Return [X, Y] of the center of cell containing provided text 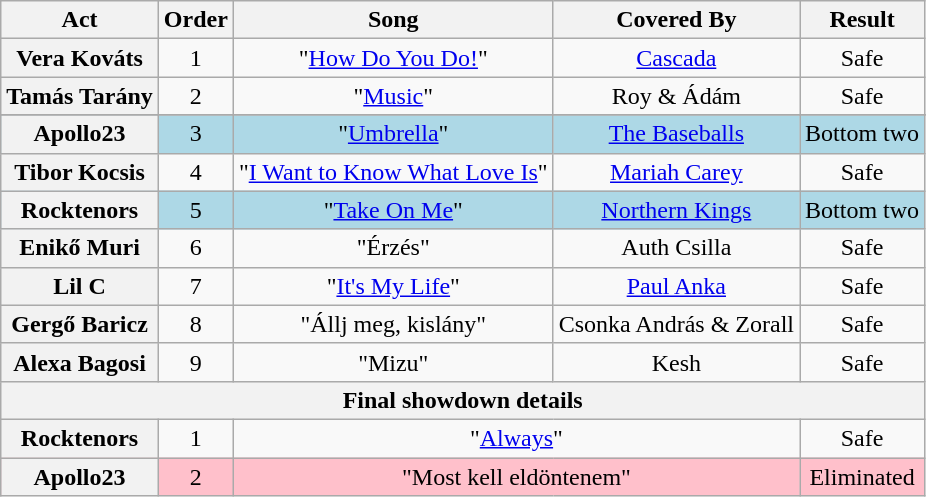
Tamás Tarány [80, 96]
Kesh [676, 362]
Csonka András & Zorall [676, 324]
Mariah Carey [676, 172]
Covered By [676, 20]
Song [393, 20]
The Baseballs [676, 134]
Tibor Kocsis [80, 172]
"Music" [393, 96]
"Állj meg, kislány" [393, 324]
6 [196, 248]
"Umbrella" [393, 134]
"Érzés" [393, 248]
Paul Anka [676, 286]
8 [196, 324]
"I Want to Know What Love Is" [393, 172]
Final showdown details [463, 400]
7 [196, 286]
Enikő Muri [80, 248]
Northern Kings [676, 210]
"Always" [516, 438]
"It's My Life" [393, 286]
Cascada [676, 58]
4 [196, 172]
"Mizu" [393, 362]
Result [862, 20]
"Most kell eldöntenem" [516, 477]
3 [196, 134]
Vera Kováts [80, 58]
Auth Csilla [676, 248]
Alexa Bagosi [80, 362]
9 [196, 362]
Lil C [80, 286]
Roy & Ádám [676, 96]
Eliminated [862, 477]
Act [80, 20]
Gergő Baricz [80, 324]
"How Do You Do!" [393, 58]
"Take On Me" [393, 210]
5 [196, 210]
Order [196, 20]
